Find where the given text appears and provide that cell's center as (x, y) coordinate. 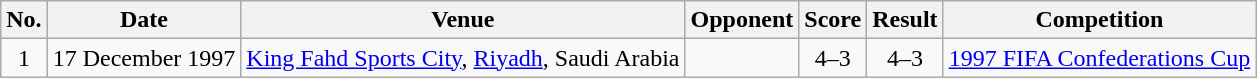
Competition (1100, 20)
King Fahd Sports City, Riyadh, Saudi Arabia (463, 58)
Opponent (742, 20)
1997 FIFA Confederations Cup (1100, 58)
No. (24, 20)
1 (24, 58)
Result (905, 20)
Venue (463, 20)
17 December 1997 (144, 58)
Date (144, 20)
Score (833, 20)
